Pinpoint the cell where the given text exists, returning its (X, Y) midpoint coordinate. 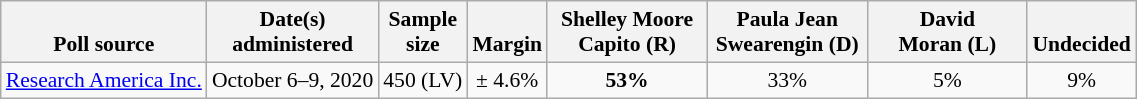
33% (787, 80)
53% (627, 80)
Margin (507, 32)
October 6–9, 2020 (292, 80)
Shelley MooreCapito (R) (627, 32)
± 4.6% (507, 80)
Samplesize (422, 32)
Paula JeanSwearengin (D) (787, 32)
450 (LV) (422, 80)
Date(s)administered (292, 32)
9% (1081, 80)
Poll source (104, 32)
Research America Inc. (104, 80)
5% (947, 80)
Undecided (1081, 32)
DavidMoran (L) (947, 32)
